Provide the [X, Y] coordinate of the cell's center where the given text is located.  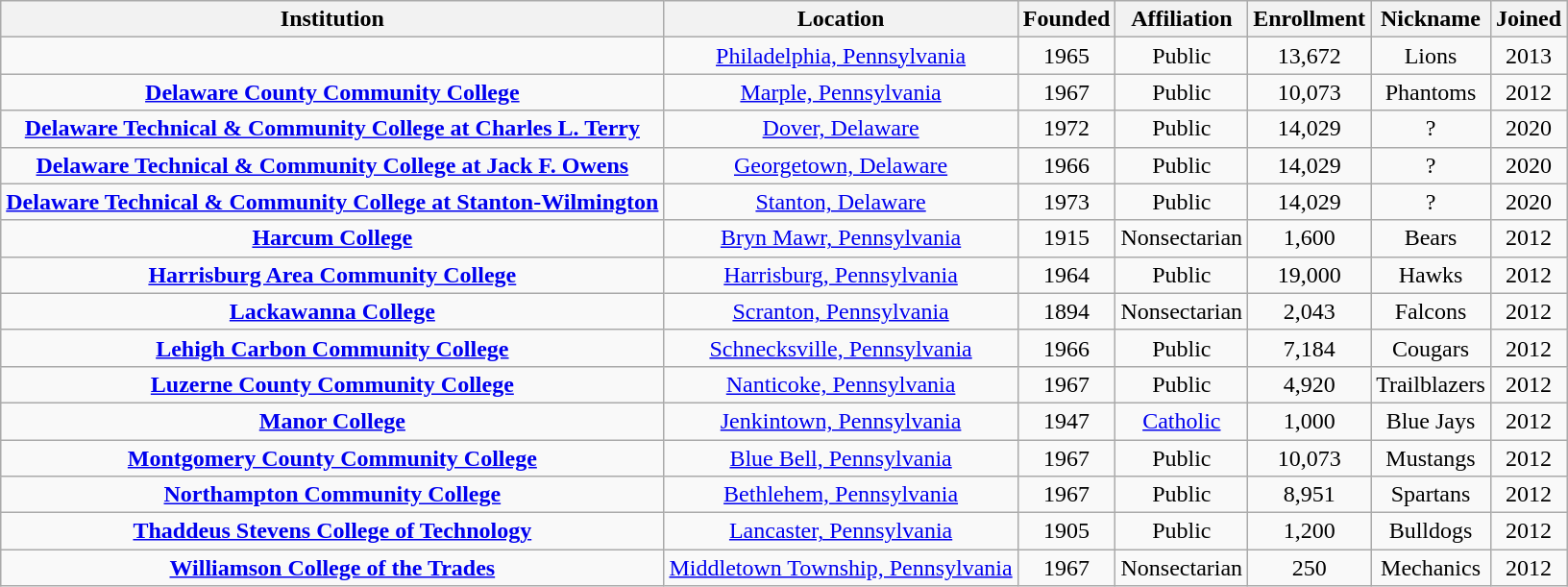
1,000 [1310, 421]
Luzerne County Community College [332, 384]
Northampton Community College [332, 495]
Lancaster, Pennsylvania [841, 531]
8,951 [1310, 495]
Delaware County Community College [332, 92]
Schnecksville, Pennsylvania [841, 348]
1964 [1066, 275]
Joined [1528, 19]
1965 [1066, 56]
Cougars [1432, 348]
Delaware Technical & Community College at Charles L. Terry [332, 129]
Bears [1432, 238]
2013 [1528, 56]
Institution [332, 19]
1894 [1066, 311]
Marple, Pennsylvania [841, 92]
Nanticoke, Pennsylvania [841, 384]
1,200 [1310, 531]
Trailblazers [1432, 384]
Jenkintown, Pennsylvania [841, 421]
Stanton, Delaware [841, 202]
Harcum College [332, 238]
Nickname [1432, 19]
Blue Jays [1432, 421]
Lions [1432, 56]
Lackawanna College [332, 311]
Enrollment [1310, 19]
1973 [1066, 202]
Mechanics [1432, 568]
Lehigh Carbon Community College [332, 348]
1,600 [1310, 238]
Delaware Technical & Community College at Jack F. Owens [332, 165]
Manor College [332, 421]
19,000 [1310, 275]
1905 [1066, 531]
Founded [1066, 19]
Delaware Technical & Community College at Stanton-Wilmington [332, 202]
Thaddeus Stevens College of Technology [332, 531]
1972 [1066, 129]
Bethlehem, Pennsylvania [841, 495]
Hawks [1432, 275]
Philadelphia, Pennsylvania [841, 56]
Williamson College of the Trades [332, 568]
4,920 [1310, 384]
Montgomery County Community College [332, 458]
Falcons [1432, 311]
Bulldogs [1432, 531]
Blue Bell, Pennsylvania [841, 458]
Spartans [1432, 495]
Dover, Delaware [841, 129]
Bryn Mawr, Pennsylvania [841, 238]
7,184 [1310, 348]
Phantoms [1432, 92]
1947 [1066, 421]
2,043 [1310, 311]
Location [841, 19]
Mustangs [1432, 458]
Harrisburg, Pennsylvania [841, 275]
Scranton, Pennsylvania [841, 311]
Catholic [1182, 421]
Middletown Township, Pennsylvania [841, 568]
1915 [1066, 238]
250 [1310, 568]
Affiliation [1182, 19]
Georgetown, Delaware [841, 165]
13,672 [1310, 56]
Harrisburg Area Community College [332, 275]
